Identify which cell holds the provided text, then report its [x, y] central coordinate. 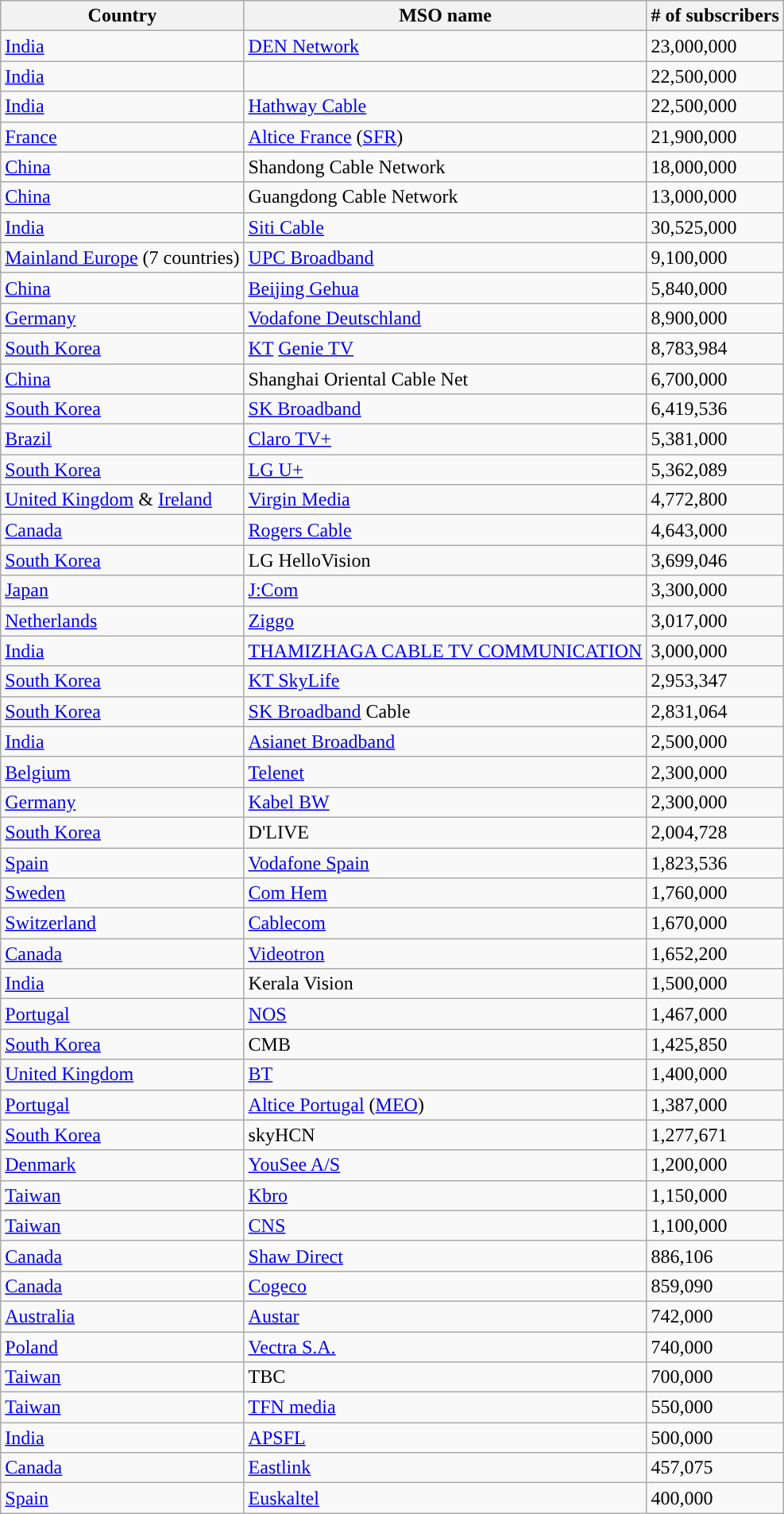
3,000,000 [715, 651]
SK Broadband [445, 409]
1,100,000 [715, 1226]
KT Genie TV [445, 348]
Com Hem [445, 893]
Hathway Cable [445, 106]
1,150,000 [715, 1195]
1,760,000 [715, 893]
1,823,536 [715, 862]
18,000,000 [715, 167]
Rogers Cable [445, 530]
Shanghai Oriental Cable Net [445, 379]
Altice France (SFR) [445, 137]
NOS [445, 1014]
550,000 [715, 1408]
THAMIZHAGA CABLE TV COMMUNICATION [445, 651]
Cogeco [445, 1286]
TFN media [445, 1408]
UPC Broadband [445, 257]
MSO name [445, 16]
LG U+ [445, 470]
2,953,347 [715, 681]
DEN Network [445, 46]
886,106 [715, 1256]
Vodafone Deutschland [445, 318]
9,100,000 [715, 257]
Sweden [122, 893]
APSFL [445, 1438]
1,652,200 [715, 954]
Euskaltel [445, 1498]
5,362,089 [715, 470]
1,277,671 [715, 1135]
5,381,000 [715, 439]
SK Broadband Cable [445, 711]
8,783,984 [715, 348]
400,000 [715, 1498]
23,000,000 [715, 46]
Brazil [122, 439]
457,075 [715, 1468]
Kerala Vision [445, 984]
1,500,000 [715, 984]
4,772,800 [715, 500]
CNS [445, 1226]
United Kingdom & Ireland [122, 500]
Vodafone Spain [445, 862]
742,000 [715, 1316]
Videotron [445, 954]
21,900,000 [715, 137]
740,000 [715, 1347]
Altice Portugal (MEO) [445, 1105]
# of subscribers [715, 16]
1,670,000 [715, 924]
Kbro [445, 1195]
Kabel BW [445, 802]
Japan [122, 590]
6,419,536 [715, 409]
6,700,000 [715, 379]
3,017,000 [715, 621]
J:Com [445, 590]
1,425,850 [715, 1044]
13,000,000 [715, 197]
Poland [122, 1347]
skyHCN [445, 1135]
Switzerland [122, 924]
Mainland Europe (7 countries) [122, 257]
D'LIVE [445, 832]
Vectra S.A. [445, 1347]
Netherlands [122, 621]
2,500,000 [715, 742]
BT [445, 1075]
YouSee A/S [445, 1165]
859,090 [715, 1286]
Guangdong Cable Network [445, 197]
Austar [445, 1316]
1,467,000 [715, 1014]
Virgin Media [445, 500]
4,643,000 [715, 530]
Cablecom [445, 924]
TBC [445, 1377]
Denmark [122, 1165]
France [122, 137]
500,000 [715, 1438]
700,000 [715, 1377]
Eastlink [445, 1468]
3,300,000 [715, 590]
1,200,000 [715, 1165]
8,900,000 [715, 318]
Asianet Broadband [445, 742]
3,699,046 [715, 560]
Country [122, 16]
1,400,000 [715, 1075]
2,831,064 [715, 711]
Australia [122, 1316]
United Kingdom [122, 1075]
CMB [445, 1044]
Claro TV+ [445, 439]
30,525,000 [715, 227]
2,004,728 [715, 832]
Beijing Gehua [445, 288]
KT SkyLife [445, 681]
Telenet [445, 772]
Siti Cable [445, 227]
Shandong Cable Network [445, 167]
Ziggo [445, 621]
1,387,000 [715, 1105]
Shaw Direct [445, 1256]
LG HelloVision [445, 560]
5,840,000 [715, 288]
Belgium [122, 772]
